Identify which cell holds the provided text, then report its (X, Y) central coordinate. 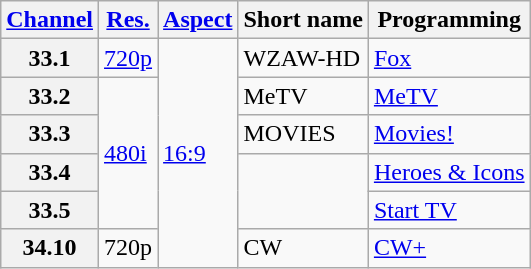
Programming (449, 20)
Aspect (198, 20)
33.3 (50, 134)
Movies! (449, 134)
WZAW-HD (303, 58)
Short name (303, 20)
Fox (449, 58)
33.1 (50, 58)
Heroes & Icons (449, 172)
CW (303, 248)
33.5 (50, 210)
16:9 (198, 153)
34.10 (50, 248)
Start TV (449, 210)
MOVIES (303, 134)
480i (128, 153)
33.2 (50, 96)
Res. (128, 20)
33.4 (50, 172)
CW+ (449, 248)
Channel (50, 20)
